Identify which cell holds the provided text, then report its [x, y] central coordinate. 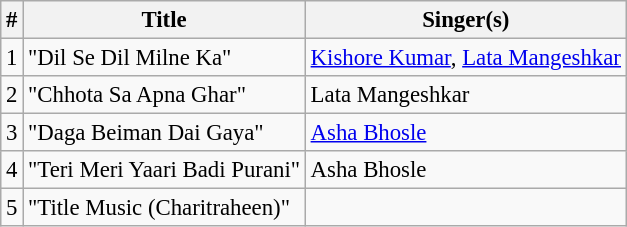
Title [164, 20]
Singer(s) [466, 20]
Kishore Kumar, Lata Mangeshkar [466, 58]
5 [12, 208]
Lata Mangeshkar [466, 95]
# [12, 20]
1 [12, 58]
2 [12, 95]
3 [12, 133]
"Dil Se Dil Milne Ka" [164, 58]
"Chhota Sa Apna Ghar" [164, 95]
"Teri Meri Yaari Badi Purani" [164, 170]
"Daga Beiman Dai Gaya" [164, 133]
4 [12, 170]
"Title Music (Charitraheen)" [164, 208]
